Return (x, y) of the center of cell containing provided text 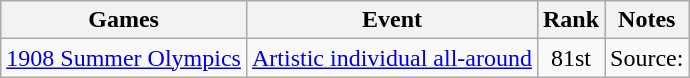
81st (570, 58)
Games (124, 20)
Notes (647, 20)
Rank (570, 20)
Source: (647, 58)
Event (392, 20)
1908 Summer Olympics (124, 58)
Artistic individual all-around (392, 58)
